Return [X, Y] of the center of cell containing provided text 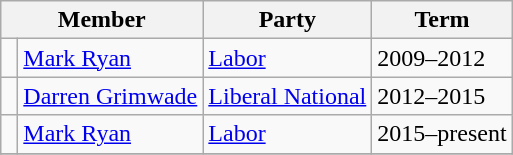
Darren Grimwade [110, 96]
2012–2015 [442, 96]
Member [102, 20]
Liberal National [288, 96]
2015–present [442, 134]
Term [442, 20]
2009–2012 [442, 58]
Party [288, 20]
